Locate the cell with the specified text and output its (X, Y) center coordinate. 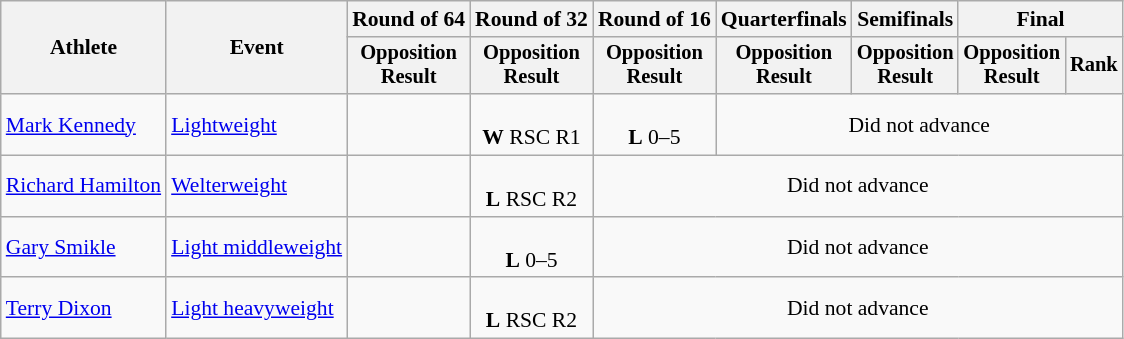
Event (256, 48)
Light middleweight (256, 248)
Semifinals (906, 19)
Final (1040, 19)
W RSC R1 (532, 124)
Terry Dixon (84, 308)
Round of 16 (654, 19)
Mark Kennedy (84, 124)
Athlete (84, 48)
Round of 64 (408, 19)
Rank (1094, 66)
Richard Hamilton (84, 186)
Quarterfinals (784, 19)
Welterweight (256, 186)
Round of 32 (532, 19)
Lightweight (256, 124)
Gary Smikle (84, 248)
Light heavyweight (256, 308)
